Identify which cell holds the provided text, then report its [x, y] central coordinate. 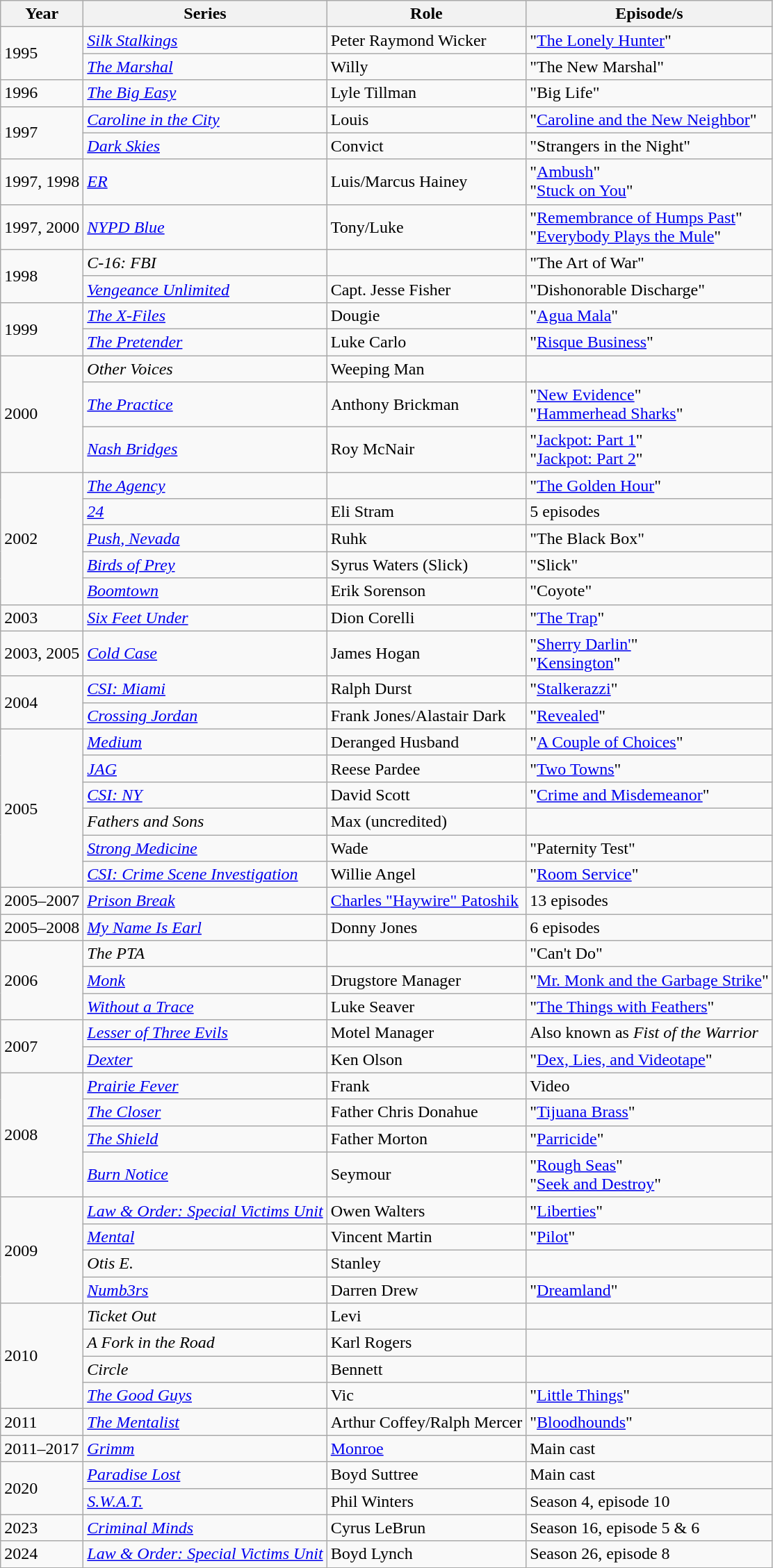
Darren Drew [427, 1290]
Father Morton [427, 1139]
1995 [42, 53]
Ticket Out [205, 1317]
My Name Is Earl [205, 927]
Crossing Jordan [205, 716]
Ken Olson [427, 1059]
Vincent Martin [427, 1237]
Birds of Prey [205, 565]
A Fork in the Road [205, 1343]
2011 [42, 1422]
5 episodes [649, 512]
Without a Trace [205, 1007]
Reese Pardee [427, 768]
Luke Carlo [427, 342]
"Strangers in the Night" [649, 146]
Eli Stram [427, 512]
1997, 2000 [42, 226]
2024 [42, 1554]
Wade [427, 848]
Prairie Fever [205, 1086]
CSI: Crime Scene Investigation [205, 875]
"Tijuana Brass" [649, 1112]
The Marshal [205, 67]
Strong Medicine [205, 848]
2003, 2005 [42, 653]
2010 [42, 1356]
Ralph Durst [427, 689]
2020 [42, 1488]
1998 [42, 276]
"New Evidence""Hammerhead Sharks" [649, 404]
"Can't Do" [649, 954]
24 [205, 512]
"Caroline and the New Neighbor" [649, 119]
"Slick" [649, 565]
Ruhk [427, 538]
Frank Jones/Alastair Dark [427, 716]
The Good Guys [205, 1396]
"Dishonorable Discharge" [649, 289]
Season 16, episode 5 & 6 [649, 1528]
Peter Raymond Wicker [427, 40]
Monroe [427, 1449]
Otis E. [205, 1263]
Grimm [205, 1449]
2008 [42, 1135]
Fathers and Sons [205, 821]
Dexter [205, 1059]
"Dreamland" [649, 1290]
Father Chris Donahue [427, 1112]
JAG [205, 768]
2003 [42, 618]
Dion Corelli [427, 618]
Louis [427, 119]
Owen Walters [427, 1210]
Donny Jones [427, 927]
Roy McNair [427, 450]
Prison Break [205, 901]
"Coyote" [649, 591]
"The Golden Hour" [649, 486]
1997, 1998 [42, 182]
"Sherry Darlin'""Kensington" [649, 653]
"Jackpot: Part 1""Jackpot: Part 2" [649, 450]
The Practice [205, 404]
"The New Marshal" [649, 67]
Syrus Waters (Slick) [427, 565]
Nash Bridges [205, 450]
The Shield [205, 1139]
2005 [42, 808]
"Bloodhounds" [649, 1422]
Also known as Fist of the Warrior [649, 1033]
2011–2017 [42, 1449]
Willy [427, 67]
Stanley [427, 1263]
Phil Winters [427, 1501]
Convict [427, 146]
2023 [42, 1528]
Vic [427, 1396]
Cold Case [205, 653]
Boyd Suttree [427, 1475]
Bennett [427, 1369]
"The Things with Feathers" [649, 1007]
Erik Sorenson [427, 591]
"Two Towns" [649, 768]
"The Trap" [649, 618]
The Mentalist [205, 1422]
Push, Nevada [205, 538]
Tony/Luke [427, 226]
"Agua Mala" [649, 315]
"Dex, Lies, and Videotape" [649, 1059]
Arthur Coffey/Ralph Mercer [427, 1422]
Boomtown [205, 591]
"The Black Box" [649, 538]
"Pilot" [649, 1237]
Silk Stalkings [205, 40]
Criminal Minds [205, 1528]
"Liberties" [649, 1210]
Six Feet Under [205, 618]
The Pretender [205, 342]
ER [205, 182]
Levi [427, 1317]
"Paternity Test" [649, 848]
Caroline in the City [205, 119]
CSI: Miami [205, 689]
Dougie [427, 315]
Luis/Marcus Hainey [427, 182]
"The Lonely Hunter" [649, 40]
Boyd Lynch [427, 1554]
Burn Notice [205, 1174]
Numb3rs [205, 1290]
"Mr. Monk and the Garbage Strike" [649, 980]
2004 [42, 702]
Seymour [427, 1174]
"Remembrance of Humps Past""Everybody Plays the Mule" [649, 226]
Vengeance Unlimited [205, 289]
Willie Angel [427, 875]
The Big Easy [205, 93]
Weeping Man [427, 369]
"Revealed" [649, 716]
C-16: FBI [205, 263]
"Risque Business" [649, 342]
Cyrus LeBrun [427, 1528]
"A Couple of Choices" [649, 742]
2002 [42, 538]
Drugstore Manager [427, 980]
6 episodes [649, 927]
Motel Manager [427, 1033]
Season 26, episode 8 [649, 1554]
The PTA [205, 954]
The Closer [205, 1112]
The X-Files [205, 315]
CSI: NY [205, 795]
"Big Life" [649, 93]
2005–2007 [42, 901]
S.W.A.T. [205, 1501]
James Hogan [427, 653]
"Ambush""Stuck on You" [649, 182]
Series [205, 14]
"Room Service" [649, 875]
Mental [205, 1237]
2000 [42, 414]
13 episodes [649, 901]
2005–2008 [42, 927]
"Rough Seas""Seek and Destroy" [649, 1174]
"Crime and Misdemeanor" [649, 795]
Episode/s [649, 14]
Role [427, 14]
"Stalkerazzi" [649, 689]
"Little Things" [649, 1396]
1997 [42, 133]
Paradise Lost [205, 1475]
Lyle Tillman [427, 93]
Deranged Husband [427, 742]
Luke Seaver [427, 1007]
1999 [42, 329]
Video [649, 1086]
Anthony Brickman [427, 404]
2006 [42, 980]
Medium [205, 742]
Lesser of Three Evils [205, 1033]
1996 [42, 93]
Max (uncredited) [427, 821]
Capt. Jesse Fisher [427, 289]
The Agency [205, 486]
Year [42, 14]
2009 [42, 1250]
Karl Rogers [427, 1343]
"Parricide" [649, 1139]
Other Voices [205, 369]
Circle [205, 1369]
"The Art of War" [649, 263]
Dark Skies [205, 146]
Charles "Haywire" Patoshik [427, 901]
Season 4, episode 10 [649, 1501]
David Scott [427, 795]
Monk [205, 980]
NYPD Blue [205, 226]
2007 [42, 1046]
Frank [427, 1086]
